Output the (X, Y) coordinate of the center of the cell containing the given text.  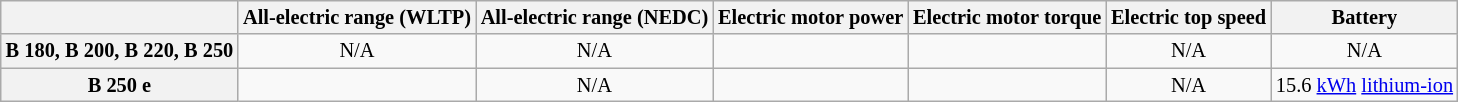
Electric motor torque (1007, 17)
All-electric range (NEDC) (594, 17)
Battery (1364, 17)
B 180, B 200, B 220, B 250 (120, 51)
Electric top speed (1188, 17)
Electric motor power (810, 17)
15.6 kWh lithium-ion (1364, 85)
All-electric range (WLTP) (357, 17)
B 250 e (120, 85)
